Output the [X, Y] coordinate of the center of the cell containing the given text.  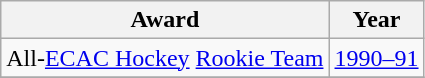
Year [376, 20]
All-ECAC Hockey Rookie Team [165, 58]
1990–91 [376, 58]
Award [165, 20]
